Pinpoint the cell where the given text exists, returning its (X, Y) midpoint coordinate. 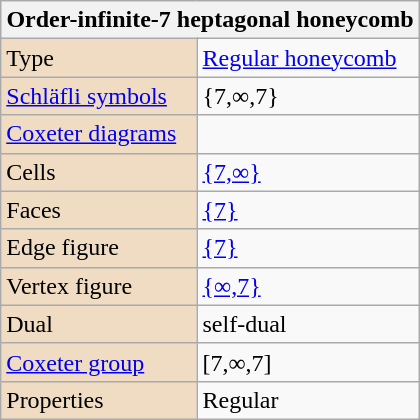
Coxeter diagrams (99, 134)
{∞,7} (308, 286)
Cells (99, 172)
Regular honeycomb (308, 58)
Dual (99, 324)
Faces (99, 210)
Vertex figure (99, 286)
Properties (99, 400)
{7,∞,7} (308, 96)
{7,∞} (308, 172)
Schläfli symbols (99, 96)
Coxeter group (99, 362)
self-dual (308, 324)
Type (99, 58)
Regular (308, 400)
[7,∞,7] (308, 362)
Edge figure (99, 248)
Order-infinite-7 heptagonal honeycomb (210, 20)
